Determine the (X, Y) coordinate at the center of the cell enclosing the given text.  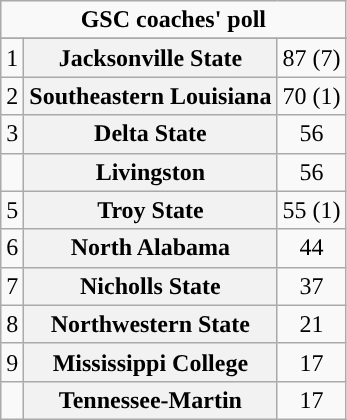
Jacksonville State (150, 58)
Nicholls State (150, 286)
37 (312, 286)
44 (312, 248)
2 (12, 96)
1 (12, 58)
9 (12, 362)
Southeastern Louisiana (150, 96)
3 (12, 134)
55 (1) (312, 210)
Northwestern State (150, 324)
6 (12, 248)
70 (1) (312, 96)
7 (12, 286)
GSC coaches' poll (174, 20)
Delta State (150, 134)
87 (7) (312, 58)
Tennessee-Martin (150, 400)
5 (12, 210)
Livingston (150, 172)
North Alabama (150, 248)
8 (12, 324)
21 (312, 324)
Troy State (150, 210)
Mississippi College (150, 362)
